Capture the cell that displays the provided text and extract its (x, y) central coordinate. 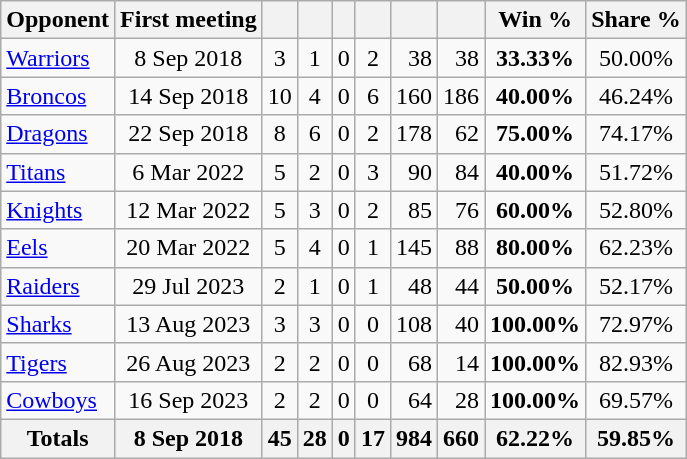
75.00% (536, 134)
Totals (58, 438)
Sharks (58, 324)
145 (414, 248)
First meeting (189, 20)
72.97% (636, 324)
Warriors (58, 58)
6 Mar 2022 (189, 172)
44 (462, 286)
52.80% (636, 210)
17 (372, 438)
12 Mar 2022 (189, 210)
108 (414, 324)
80.00% (536, 248)
Eels (58, 248)
64 (414, 400)
660 (462, 438)
Titans (58, 172)
60.00% (536, 210)
88 (462, 248)
45 (280, 438)
178 (414, 134)
Share % (636, 20)
62 (462, 134)
Broncos (58, 96)
85 (414, 210)
Dragons (58, 134)
22 Sep 2018 (189, 134)
Win % (536, 20)
Opponent (58, 20)
Raiders (58, 286)
62.23% (636, 248)
40 (462, 324)
46.24% (636, 96)
186 (462, 96)
14 (462, 362)
984 (414, 438)
51.72% (636, 172)
8 (280, 134)
16 Sep 2023 (189, 400)
160 (414, 96)
13 Aug 2023 (189, 324)
Knights (58, 210)
90 (414, 172)
52.17% (636, 286)
10 (280, 96)
26 Aug 2023 (189, 362)
69.57% (636, 400)
68 (414, 362)
29 Jul 2023 (189, 286)
20 Mar 2022 (189, 248)
84 (462, 172)
Cowboys (58, 400)
82.93% (636, 362)
33.33% (536, 58)
59.85% (636, 438)
48 (414, 286)
76 (462, 210)
62.22% (536, 438)
14 Sep 2018 (189, 96)
74.17% (636, 134)
Tigers (58, 362)
